Identify which cell holds the provided text, then report its [x, y] central coordinate. 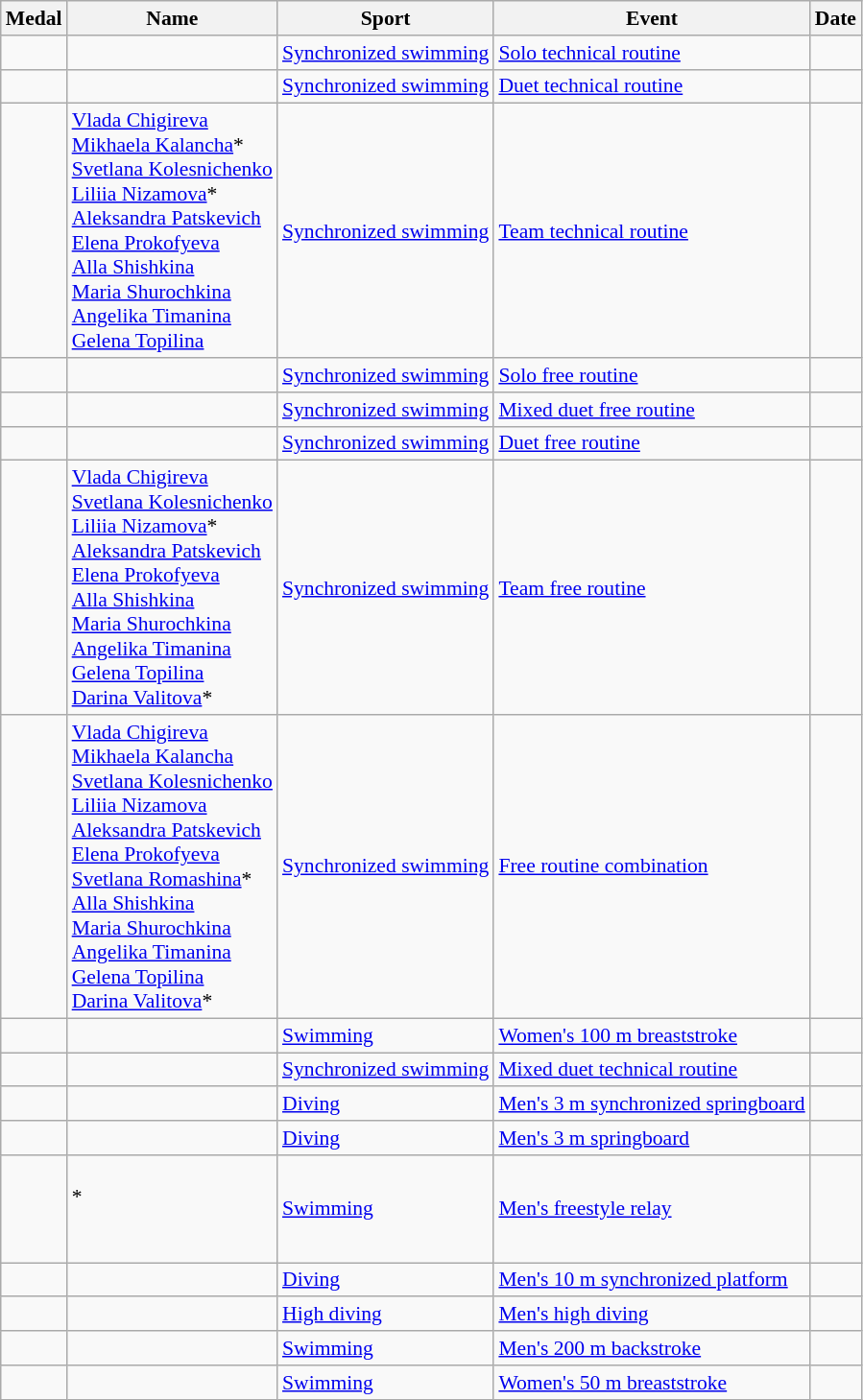
Medal [35, 18]
Men's freestyle relay [651, 1209]
Women's 100 m breaststroke [651, 1035]
Men's 200 m backstroke [651, 1348]
High diving [386, 1315]
Team free routine [651, 587]
Men's 3 m springboard [651, 1138]
Duet technical routine [651, 86]
Men's 3 m synchronized springboard [651, 1104]
Team technical routine [651, 230]
Solo free routine [651, 375]
Date [835, 18]
* [173, 1209]
Men's high diving [651, 1315]
Name [173, 18]
Solo technical routine [651, 53]
Mixed duet technical routine [651, 1070]
Event [651, 18]
Duet free routine [651, 443]
Women's 50 m breaststroke [651, 1383]
Mixed duet free routine [651, 410]
Sport [386, 18]
Free routine combination [651, 866]
Men's 10 m synchronized platform [651, 1280]
